Identify which cell holds the provided text, then report its [x, y] central coordinate. 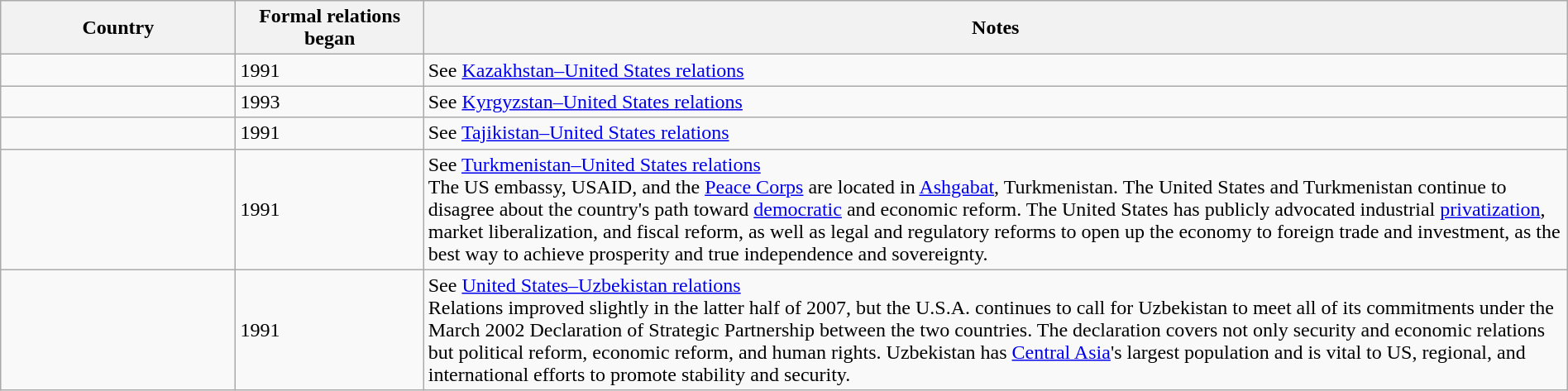
1993 [329, 102]
See Kazakhstan–United States relations [996, 70]
See Kyrgyzstan–United States relations [996, 102]
Country [118, 28]
Notes [996, 28]
See Tajikistan–United States relations [996, 133]
Formal relations began [329, 28]
